Find where the given text appears and provide that cell's center as (x, y) coordinate. 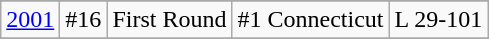
2001 (30, 20)
#16 (84, 20)
L 29-101 (438, 20)
First Round (170, 20)
#1 Connecticut (310, 20)
